Identify which cell holds the provided text, then report its (x, y) central coordinate. 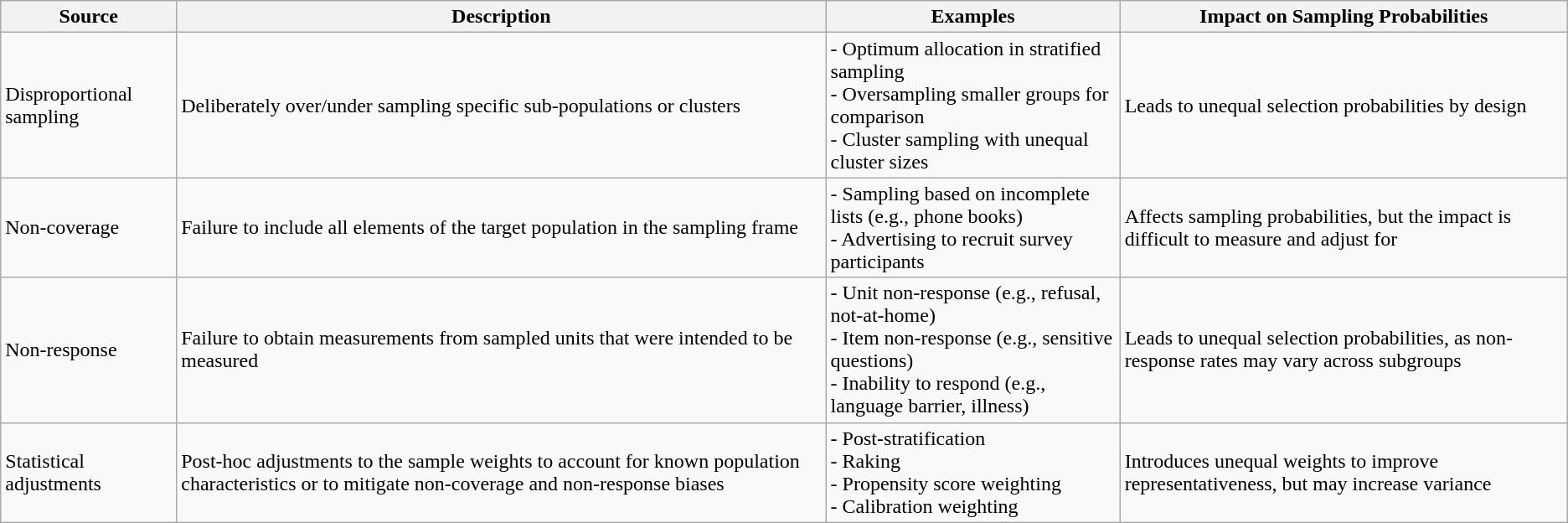
- Post-stratification- Raking- Propensity score weighting- Calibration weighting (973, 473)
- Optimum allocation in stratified sampling- Oversampling smaller groups for comparison- Cluster sampling with unequal cluster sizes (973, 106)
Failure to obtain measurements from sampled units that were intended to be measured (501, 350)
Introduces unequal weights to improve representativeness, but may increase variance (1344, 473)
Deliberately over/under sampling specific sub-populations or clusters (501, 106)
Non-coverage (89, 228)
- Sampling based on incomplete lists (e.g., phone books)- Advertising to recruit survey participants (973, 228)
Leads to unequal selection probabilities, as non-response rates may vary across subgroups (1344, 350)
Source (89, 17)
Leads to unequal selection probabilities by design (1344, 106)
Affects sampling probabilities, but the impact is difficult to measure and adjust for (1344, 228)
Disproportional sampling (89, 106)
Non-response (89, 350)
Impact on Sampling Probabilities (1344, 17)
Description (501, 17)
Post-hoc adjustments to the sample weights to account for known population characteristics or to mitigate non-coverage and non-response biases (501, 473)
Examples (973, 17)
Failure to include all elements of the target population in the sampling frame (501, 228)
Statistical adjustments (89, 473)
